From the cell containing the given text, extract its center point as (x, y) coordinate. 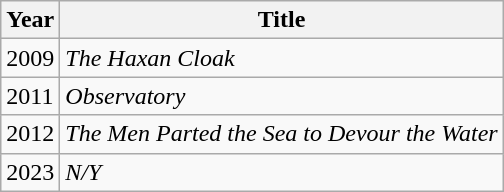
2009 (30, 58)
Observatory (282, 96)
The Men Parted the Sea to Devour the Water (282, 134)
The Haxan Cloak (282, 58)
Year (30, 20)
2012 (30, 134)
N/Y (282, 172)
2011 (30, 96)
2023 (30, 172)
Title (282, 20)
